Scan for the cell matching the given text and deliver its (x, y) coordinate at center. 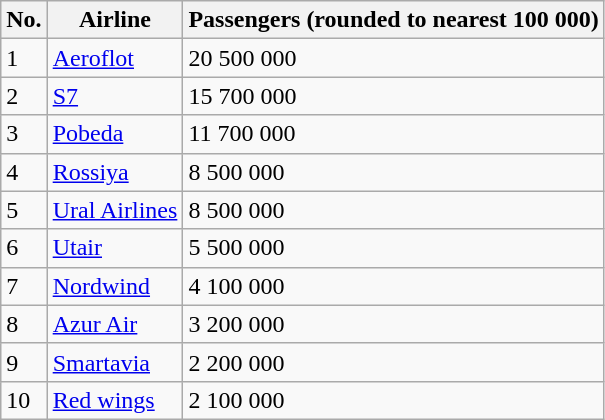
7 (24, 286)
Azur Air (115, 324)
9 (24, 362)
Utair (115, 248)
Smartavia (115, 362)
No. (24, 20)
Nordwind (115, 286)
Ural Airlines (115, 210)
4 (24, 172)
6 (24, 248)
4 100 000 (394, 286)
1 (24, 58)
5 (24, 210)
2 100 000 (394, 400)
10 (24, 400)
Passengers (rounded to nearest 100 000) (394, 20)
2 (24, 96)
Red wings (115, 400)
11 700 000 (394, 134)
Aeroflot (115, 58)
Pobeda (115, 134)
15 700 000 (394, 96)
8 (24, 324)
5 500 000 (394, 248)
S7 (115, 96)
Rossiya (115, 172)
2 200 000 (394, 362)
3 200 000 (394, 324)
20 500 000 (394, 58)
3 (24, 134)
Airline (115, 20)
